Pinpoint the cell where the given text exists, returning its [x, y] midpoint coordinate. 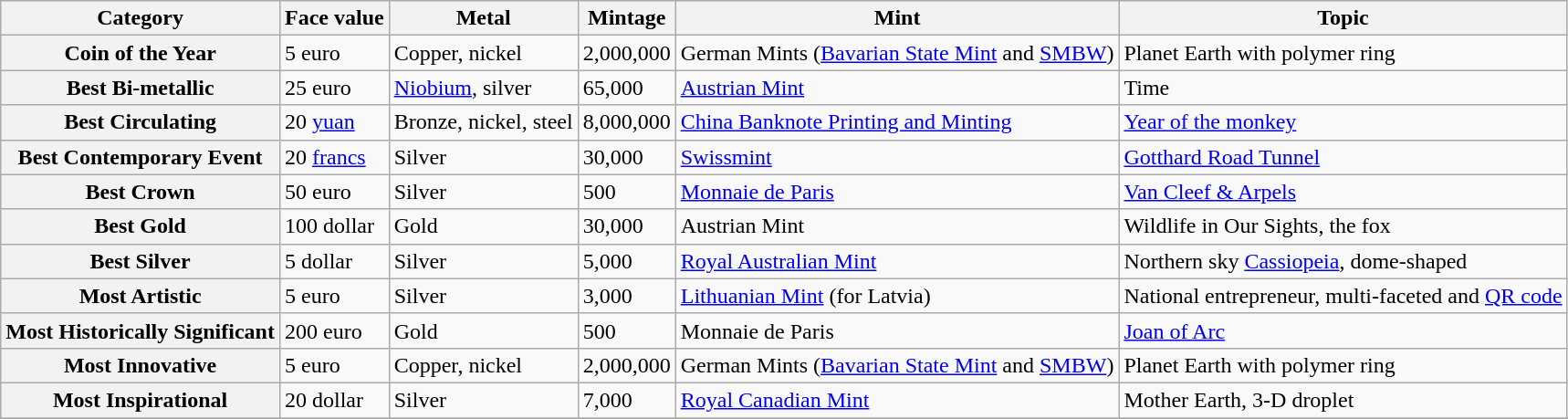
Best Crown [141, 192]
5 dollar [334, 261]
Lithuanian Mint (for Latvia) [897, 296]
Royal Canadian Mint [897, 400]
20 francs [334, 157]
25 euro [334, 88]
Bronze, nickel, steel [484, 122]
Year of the monkey [1343, 122]
5,000 [626, 261]
Royal Australian Mint [897, 261]
20 yuan [334, 122]
Topic [1343, 18]
Mother Earth, 3-D droplet [1343, 400]
China Banknote Printing and Minting [897, 122]
Mintage [626, 18]
Best Silver [141, 261]
Niobium, silver [484, 88]
Face value [334, 18]
100 dollar [334, 226]
National entrepreneur, multi-faceted and QR code [1343, 296]
Best Bi-metallic [141, 88]
Coin of the Year [141, 53]
Best Contemporary Event [141, 157]
3,000 [626, 296]
200 euro [334, 330]
Swissmint [897, 157]
Most Historically Significant [141, 330]
20 dollar [334, 400]
Most Inspirational [141, 400]
Most Artistic [141, 296]
Best Gold [141, 226]
Mint [897, 18]
Wildlife in Our Sights, the fox [1343, 226]
Van Cleef & Arpels [1343, 192]
Most Innovative [141, 365]
65,000 [626, 88]
8,000,000 [626, 122]
Category [141, 18]
7,000 [626, 400]
Metal [484, 18]
Gotthard Road Tunnel [1343, 157]
Best Circulating [141, 122]
50 euro [334, 192]
Joan of Arc [1343, 330]
Northern sky Cassiopeia, dome-shaped [1343, 261]
Time [1343, 88]
